From the cell containing the given text, extract its center point as [X, Y] coordinate. 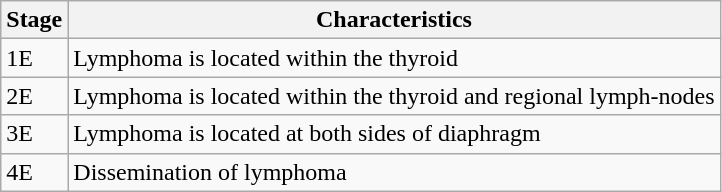
Dissemination of lymphoma [394, 172]
Characteristics [394, 20]
Lymphoma is located within the thyroid and regional lymph-nodes [394, 96]
4Е [34, 172]
1Е [34, 58]
Lymphoma is located at both sides of diaphragm [394, 134]
Stage [34, 20]
3Е [34, 134]
Lymphoma is located within the thyroid [394, 58]
2Е [34, 96]
